Determine the (X, Y) coordinate at the center of the cell enclosing the given text.  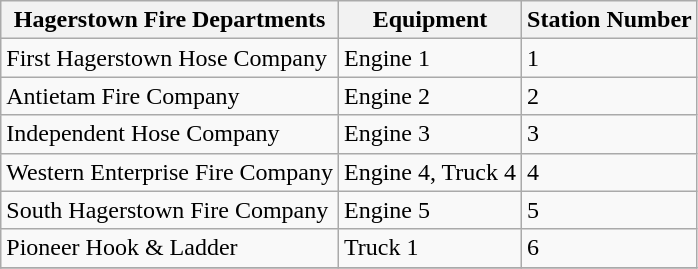
1 (610, 58)
Equipment (430, 20)
4 (610, 172)
Engine 4, Truck 4 (430, 172)
Antietam Fire Company (170, 96)
Station Number (610, 20)
Hagerstown Fire Departments (170, 20)
3 (610, 134)
Western Enterprise Fire Company (170, 172)
Truck 1 (430, 248)
6 (610, 248)
Pioneer Hook & Ladder (170, 248)
Independent Hose Company (170, 134)
First Hagerstown Hose Company (170, 58)
Engine 3 (430, 134)
2 (610, 96)
Engine 1 (430, 58)
5 (610, 210)
Engine 2 (430, 96)
Engine 5 (430, 210)
South Hagerstown Fire Company (170, 210)
